Return [X, Y] of the center of cell containing provided text 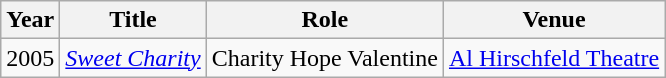
Role [324, 20]
Al Hirschfeld Theatre [554, 58]
Charity Hope Valentine [324, 58]
Title [133, 20]
Venue [554, 20]
Sweet Charity [133, 58]
Year [30, 20]
2005 [30, 58]
